Extract the (x, y) coordinate from the center of the cell holding the provided text.  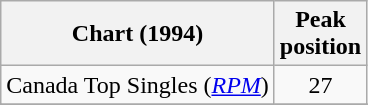
27 (320, 85)
Peakposition (320, 34)
Canada Top Singles (RPM) (138, 85)
Chart (1994) (138, 34)
